Provide the [X, Y] coordinate of the cell's center where the given text is located.  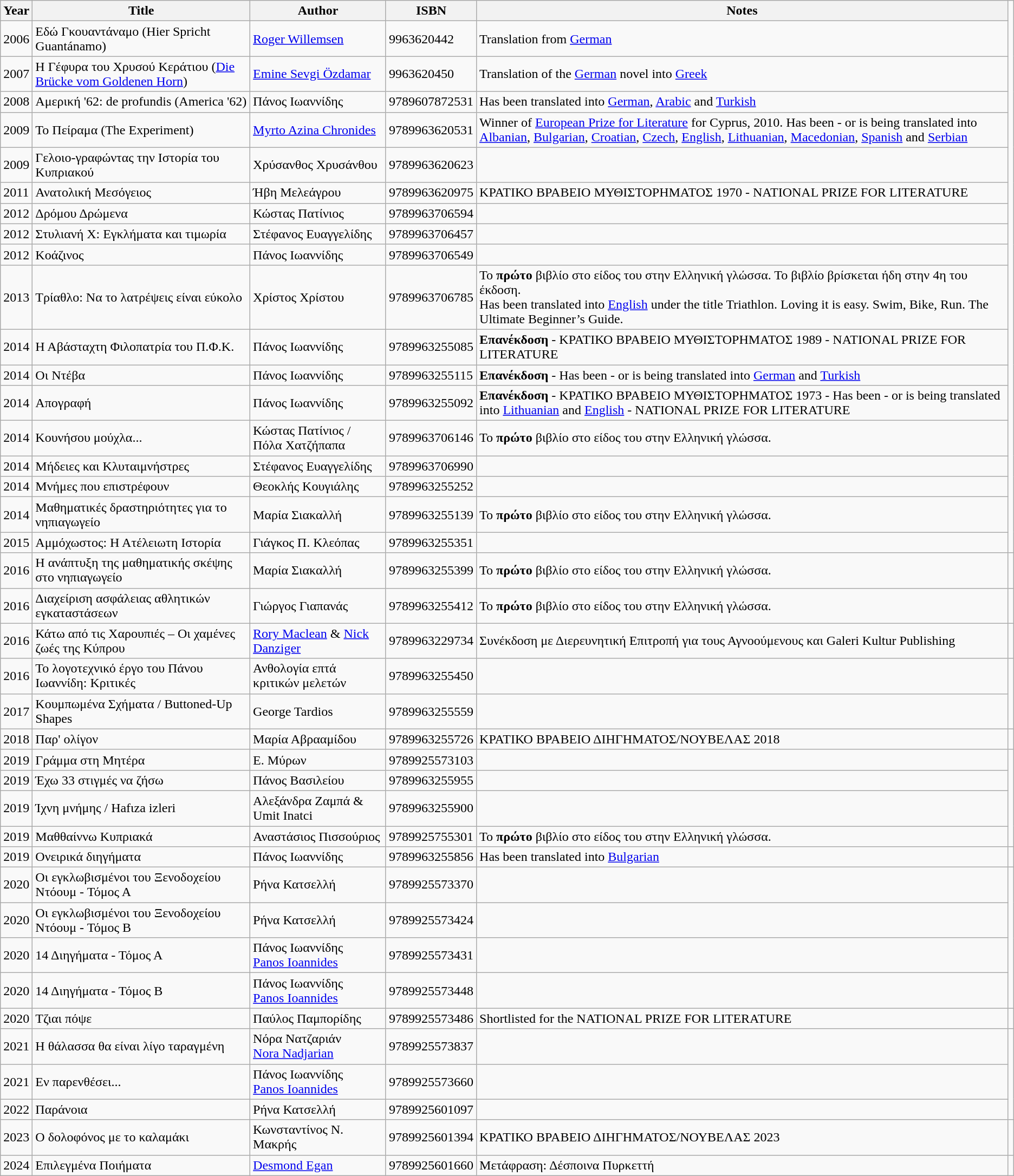
Παράνοια [141, 1109]
Has been translated into Bulgarian [742, 857]
Μαθηματικές δραστηριότητες για το νηπιαγωγείο [141, 514]
Παύλος Παμπορίδης [318, 1018]
9963620450 [431, 74]
2024 [16, 1165]
Κουμπωμένα Σχήματα / Buttoned-Up Shapes [141, 711]
Επιλεγμένα Ποιήματα [141, 1165]
9963620442 [431, 39]
Translation of the German novel into Greek [742, 74]
Κώστας Πατίνιος / Πόλα Χατζήπαπα [318, 439]
9789963620623 [431, 165]
Εν παρενθέσει... [141, 1082]
Γελοιο-γραφώντας την Ιστορία του Κυπριακού [141, 165]
Ονειρικά διηγήματα [141, 857]
Year [16, 11]
Ε. Μύρων [318, 760]
Αναστάσιος Πισσούριος [318, 837]
2023 [16, 1137]
2007 [16, 74]
George Tardios [318, 711]
9789963255139 [431, 514]
2015 [16, 543]
Επανέκδοση - ΚΡΑΤΙΚΟ ΒΡΑΒΕΙΟ ΜΥΘΙΣΤΟΡΗΜΑΤΟΣ 1973 - Has been - or is being translated into Lithuanian and English - NATIONAL PRIZE FOR LITERATURE [742, 403]
Translation from German [742, 39]
Μετάφραση: Δέσποινα Πυρκεττή [742, 1165]
Πάνος Βασιλείου [318, 780]
Μαρία Αβρααμίδου [318, 739]
9789607872531 [431, 102]
9789925573486 [431, 1018]
2006 [16, 39]
9789925755301 [431, 837]
Αλεξάνδρα Ζαμπά & Umit Inatci [318, 808]
Οι εγκλωβισμένοι του Ξενοδοχείου Ντόουμ - Τόμος Β [141, 920]
Διαχείριση ασφάλειας αθλητικών εγκαταστάσεων [141, 605]
9789963255955 [431, 780]
14 Διηγήματα - Τόμος Β [141, 991]
ISBN [431, 11]
Νόρα ΝατζαριάνNora Nadjarian [318, 1046]
Rory Maclean & Nick Danziger [318, 641]
2008 [16, 102]
Η ανάπτυξη της μαθηματικής σκέψης στο νηπιαγωγείο [141, 571]
Μήδειες και Κλυταιμνήστρες [141, 466]
Ήβη Μελεάγρου [318, 193]
Κώστας Πατίνιος [318, 213]
9789963255412 [431, 605]
Desmond Egan [318, 1165]
ΚΡΑΤΙΚΟ ΒΡΑΒΕΙΟ ΔΙΗΓΗΜΑΤΟΣ/ΝΟΥΒΕΛΑΣ 2018 [742, 739]
Επανέκδοση - Has been - or is being translated into German and Turkish [742, 375]
ΚΡΑΤΙΚΟ ΒΡΑΒΕΙΟ ΔΙΗΓΗΜΑΤΟΣ/ΝΟΥΒΕΛΑΣ 2023 [742, 1137]
Απογραφή [141, 403]
Επανέκδοση - ΚΡΑΤΙΚΟ ΒΡΑΒΕΙΟ ΜΥΘΙΣΤΟΡΗΜΑΤΟΣ 1989 - NATIONAL PRIZE FOR LITERATURE [742, 347]
Δρόμου Δρώμενα [141, 213]
14 Διηγήματα - Τόμος Α [141, 955]
9789963255726 [431, 739]
Έχω 33 στιγμές να ζήσω [141, 780]
Χρύσανθος Χρυσάνθου [318, 165]
Οι εγκλωβισμένοι του Ξενοδοχείου Ντόουμ - Τόμος Α [141, 885]
Οι Ντέβα [141, 375]
9789925601097 [431, 1109]
9789925573448 [431, 991]
Myrto Azina Chronides [318, 130]
Κάτω από τις Χαρουπιές – Οι χαμένες ζωές της Κύπρου [141, 641]
Εδώ Γκουαντάναμο (Hier Spricht Guantánamo) [141, 39]
9789925573837 [431, 1046]
ΚΡΑΤΙΚΟ ΒΡΑΒΕΙΟ ΜΥΘΙΣΤΟΡΗΜΑΤΟΣ 1970 - NATIONAL PRIZE FOR LITERATURE [742, 193]
Συνέκδοση με Διερευνητική Επιτροπή για τους Αγνοούμενους και Galeri Kultur Publishing [742, 641]
2017 [16, 711]
Ανατολική Μεσόγειος [141, 193]
9789963620975 [431, 193]
9789963255092 [431, 403]
Το Πείραμα (The Experiment) [141, 130]
9789963255115 [431, 375]
9789963255351 [431, 543]
9789963255450 [431, 676]
9789963706146 [431, 439]
Η Γέφυρα του Χρυσού Κεράτιου (Die Brücke vom Goldenen Horn) [141, 74]
Αμερική '62: de profundis (America '62) [141, 102]
9789963706594 [431, 213]
9789963706549 [431, 254]
2018 [16, 739]
Γιάγκος Π. Κλεόπας [318, 543]
Κουνήσου μούχλα... [141, 439]
Author [318, 11]
Roger Willemsen [318, 39]
9789925573431 [431, 955]
9789963255559 [431, 711]
9789963255085 [431, 347]
Θεοκλής Κουγιάλης [318, 487]
9789963255399 [431, 571]
Αμμόχωστος: Η Ατέλειωτη Ιστορία [141, 543]
Shortlisted for the NATIONAL PRIZE FOR LITERATURE [742, 1018]
2022 [16, 1109]
9789963620531 [431, 130]
Το λογοτεχνικό έργο του Πάνου Ιωαννίδη: Κριτικές [141, 676]
Has been translated into German, Arabic and Turkish [742, 102]
Ανθολογία επτά κριτικών μελετών [318, 676]
Η θάλασσα θα είναι λίγο ταραγμένη [141, 1046]
Στυλιανή Χ: Εγκλήματα και τιμωρία [141, 234]
9789963706990 [431, 466]
9789963229734 [431, 641]
Τζιαι πόψε [141, 1018]
9789925573660 [431, 1082]
9789963706457 [431, 234]
9789925601660 [431, 1165]
9789963706785 [431, 297]
9789925573103 [431, 760]
Η Αβάσταχτη Φιλοπατρία του Π.Φ.Κ. [141, 347]
Μαθθαίννω Κυπριακά [141, 837]
9789963255252 [431, 487]
9789963255900 [431, 808]
Notes [742, 11]
Emine Sevgi Özdamar [318, 74]
Ίχνη μνήμης / Hafιza izleri [141, 808]
Τρίαθλο: Να το λατρέψεις είναι εύκολο [141, 297]
Title [141, 11]
Γράμμα στη Μητέρα [141, 760]
2011 [16, 193]
Γιώργος Γιαπανάς [318, 605]
Ο δολοφόνος με το καλαμάκι [141, 1137]
Χρίστος Χρίστου [318, 297]
Κωνσταντίνος Ν. Μακρής [318, 1137]
9789963255856 [431, 857]
Μνήμες που επιστρέφουν [141, 487]
9789925601394 [431, 1137]
Παρ' ολίγον [141, 739]
9789925573424 [431, 920]
Κοάζινος [141, 254]
9789925573370 [431, 885]
2013 [16, 297]
